Provide the (X, Y) coordinate of the cell's center where the given text is located.  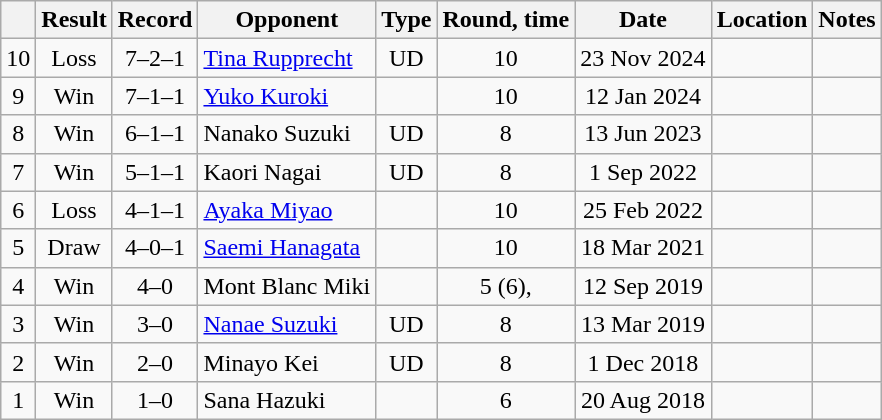
Result (74, 20)
Record (155, 20)
Tina Rupprecht (287, 58)
4 (18, 286)
3–0 (155, 324)
4–0 (155, 286)
18 Mar 2021 (643, 248)
5 (18, 248)
1 Sep 2022 (643, 172)
1 Dec 2018 (643, 362)
Draw (74, 248)
Date (643, 20)
6–1–1 (155, 134)
Notes (847, 20)
5–1–1 (155, 172)
13 Mar 2019 (643, 324)
7–2–1 (155, 58)
7 (18, 172)
7–1–1 (155, 96)
Ayaka Miyao (287, 210)
Nanae Suzuki (287, 324)
2–0 (155, 362)
5 (6), (506, 286)
Sana Hazuki (287, 400)
Location (762, 20)
20 Aug 2018 (643, 400)
Minayo Kei (287, 362)
1 (18, 400)
23 Nov 2024 (643, 58)
Nanako Suzuki (287, 134)
Type (406, 20)
12 Sep 2019 (643, 286)
2 (18, 362)
Mont Blanc Miki (287, 286)
Round, time (506, 20)
9 (18, 96)
Saemi Hanagata (287, 248)
25 Feb 2022 (643, 210)
3 (18, 324)
1–0 (155, 400)
4–0–1 (155, 248)
Yuko Kuroki (287, 96)
Opponent (287, 20)
13 Jun 2023 (643, 134)
12 Jan 2024 (643, 96)
Kaori Nagai (287, 172)
4–1–1 (155, 210)
